For the text-containing cell, return its midpoint in [x, y] coordinate format. 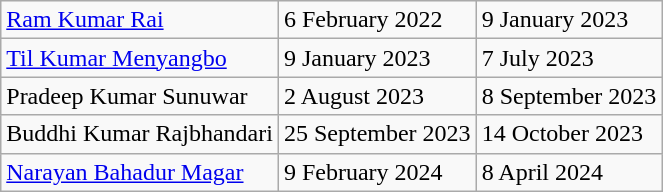
Pradeep Kumar Sunuwar [140, 96]
Narayan Bahadur Magar [140, 172]
8 September 2023 [569, 96]
Buddhi Kumar Rajbhandari [140, 134]
Til Kumar Menyangbo [140, 58]
6 February 2022 [377, 20]
7 July 2023 [569, 58]
14 October 2023 [569, 134]
Ram Kumar Rai [140, 20]
8 April 2024 [569, 172]
2 August 2023 [377, 96]
25 September 2023 [377, 134]
9 February 2024 [377, 172]
